Detect which cell encompasses the target text, then output its (x, y) center coordinate. 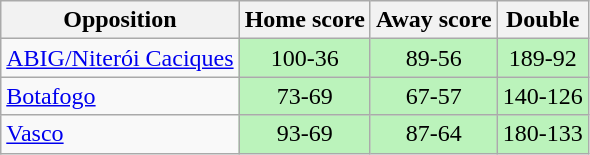
140-126 (542, 96)
189-92 (542, 58)
89-56 (434, 58)
93-69 (304, 134)
180-133 (542, 134)
100-36 (304, 58)
87-64 (434, 134)
Double (542, 20)
73-69 (304, 96)
Vasco (120, 134)
Away score (434, 20)
ABIG/Niterói Caciques (120, 58)
Opposition (120, 20)
Botafogo (120, 96)
67-57 (434, 96)
Home score (304, 20)
